Detect which cell encompasses the target text, then output its [X, Y] center coordinate. 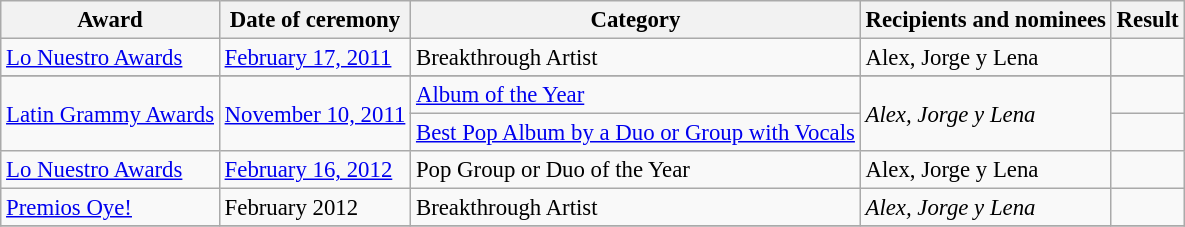
Recipients and nominees [986, 20]
Award [110, 20]
Date of ceremony [314, 20]
February 2012 [314, 208]
Best Pop Album by a Duo or Group with Vocals [636, 133]
Latin Grammy Awards [110, 114]
February 17, 2011 [314, 58]
Pop Group or Duo of the Year [636, 170]
Category [636, 20]
February 16, 2012 [314, 170]
November 10, 2011 [314, 114]
Premios Oye! [110, 208]
Result [1148, 20]
Album of the Year [636, 95]
